From the cell containing the given text, extract its center point as (X, Y) coordinate. 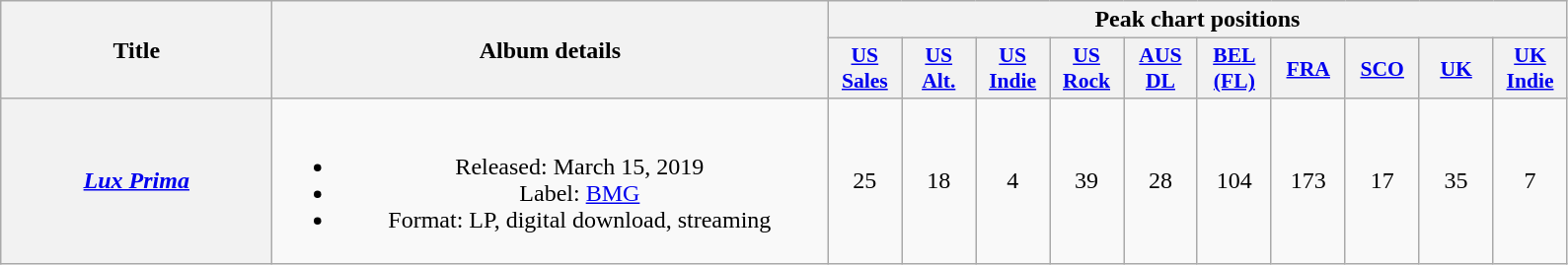
4 (1012, 181)
104 (1233, 181)
UK (1456, 69)
39 (1087, 181)
Title (136, 49)
SCO (1381, 69)
AUSDL (1160, 69)
Released: March 15, 2019Label: BMGFormat: LP, digital download, streaming (551, 181)
35 (1456, 181)
7 (1530, 181)
17 (1381, 181)
28 (1160, 181)
25 (864, 181)
Album details (551, 49)
UKIndie (1530, 69)
BEL(FL) (1233, 69)
Peak chart positions (1198, 20)
Lux Prima (136, 181)
FRA (1308, 69)
USAlt. (939, 69)
USIndie (1012, 69)
173 (1308, 181)
18 (939, 181)
USRock (1087, 69)
USSales (864, 69)
